Provide the [x, y] coordinate of the cell's center where the given text is located.  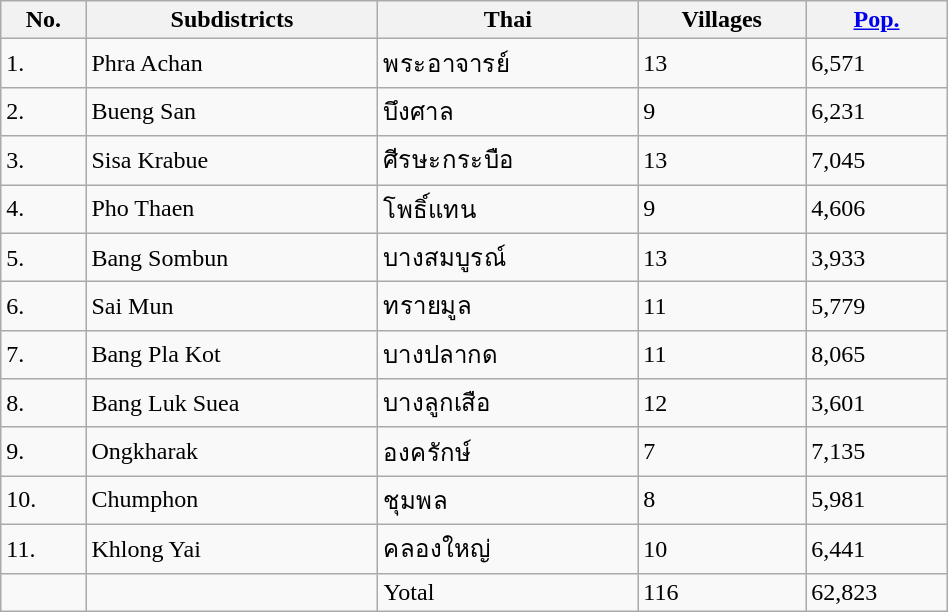
Khlong Yai [232, 548]
Ongkharak [232, 452]
7. [44, 354]
6,231 [877, 112]
ศีรษะกระบือ [508, 160]
โพธิ์แทน [508, 208]
บางปลากด [508, 354]
Chumphon [232, 500]
12 [722, 404]
บึงศาล [508, 112]
1. [44, 64]
Thai [508, 20]
บางลูกเสือ [508, 404]
Bang Sombun [232, 258]
8,065 [877, 354]
2. [44, 112]
4,606 [877, 208]
Sai Mun [232, 306]
7,045 [877, 160]
องครักษ์ [508, 452]
8. [44, 404]
Bang Pla Kot [232, 354]
คลองใหญ่ [508, 548]
Phra Achan [232, 64]
6. [44, 306]
Subdistricts [232, 20]
6,441 [877, 548]
Bueng San [232, 112]
Pho Thaen [232, 208]
5,779 [877, 306]
พระอาจารย์ [508, 64]
Villages [722, 20]
62,823 [877, 592]
Bang Luk Suea [232, 404]
9. [44, 452]
5,981 [877, 500]
10. [44, 500]
7 [722, 452]
ชุมพล [508, 500]
Yotal [508, 592]
11. [44, 548]
ทรายมูล [508, 306]
7,135 [877, 452]
Pop. [877, 20]
8 [722, 500]
4. [44, 208]
3. [44, 160]
116 [722, 592]
บางสมบูรณ์ [508, 258]
Sisa Krabue [232, 160]
3,933 [877, 258]
3,601 [877, 404]
5. [44, 258]
10 [722, 548]
No. [44, 20]
6,571 [877, 64]
